Locate the cell with the specified text and output its (X, Y) center coordinate. 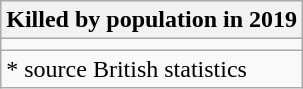
Killed by population in 2019 (152, 20)
* source British statistics (152, 69)
